Extract the (X, Y) coordinate from the center of the cell holding the provided text.  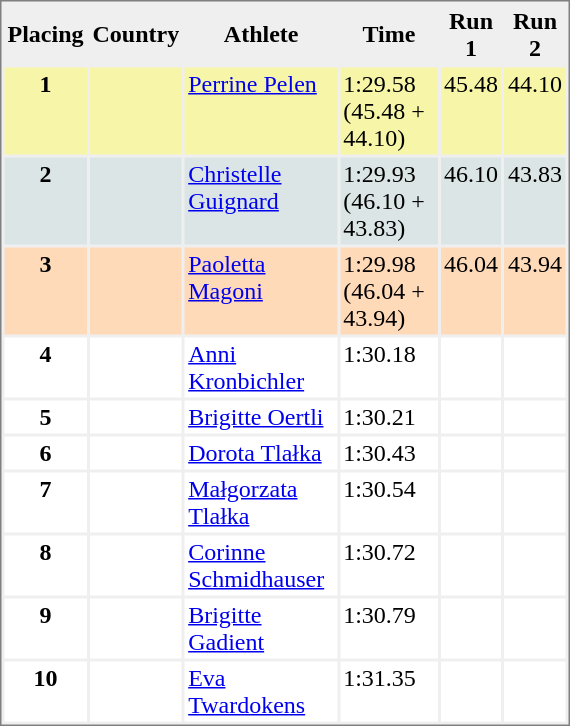
Placing (45, 34)
8 (45, 566)
43.83 (534, 202)
1:29.98 (46.04 + 43.94) (388, 292)
43.94 (534, 292)
Run 1 (472, 34)
Małgorzata Tlałka (261, 502)
9 (45, 628)
2 (45, 202)
Run 2 (534, 34)
10 (45, 692)
Dorota Tlałka (261, 452)
1:31.35 (388, 692)
6 (45, 452)
Time (388, 34)
Perrine Pelen (261, 112)
Corinne Schmidhauser (261, 566)
1:30.18 (388, 368)
3 (45, 292)
Brigitte Gadient (261, 628)
Eva Twardokens (261, 692)
44.10 (534, 112)
1:29.58 (45.48 + 44.10) (388, 112)
Anni Kronbichler (261, 368)
7 (45, 502)
1:30.43 (388, 452)
Christelle Guignard (261, 202)
1 (45, 112)
4 (45, 368)
45.48 (472, 112)
1:30.72 (388, 566)
Brigitte Oertli (261, 416)
1:30.79 (388, 628)
5 (45, 416)
1:30.54 (388, 502)
1:29.93 (46.10 + 43.83) (388, 202)
Paoletta Magoni (261, 292)
Athlete (261, 34)
1:30.21 (388, 416)
46.10 (472, 202)
46.04 (472, 292)
Country (136, 34)
